Locate the cell with the specified text and output its (x, y) center coordinate. 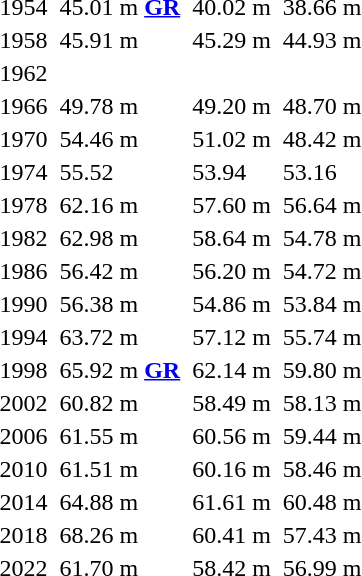
57.60 m (232, 205)
56.20 m (232, 271)
63.72 m (120, 337)
60.82 m (120, 403)
61.55 m (120, 436)
56.38 m (120, 304)
62.98 m (120, 238)
60.41 m (232, 535)
49.20 m (232, 106)
60.16 m (232, 469)
54.86 m (232, 304)
58.64 m (232, 238)
53.94 (232, 172)
49.78 m (120, 106)
57.12 m (232, 337)
64.88 m (120, 502)
58.49 m (232, 403)
51.02 m (232, 139)
56.42 m (120, 271)
61.51 m (120, 469)
60.56 m (232, 436)
61.61 m (232, 502)
54.46 m (120, 139)
68.26 m (120, 535)
65.92 m GR (120, 370)
45.91 m (120, 40)
62.14 m (232, 370)
55.52 (120, 172)
62.16 m (120, 205)
45.29 m (232, 40)
